Pinpoint the cell where the given text exists, returning its [X, Y] midpoint coordinate. 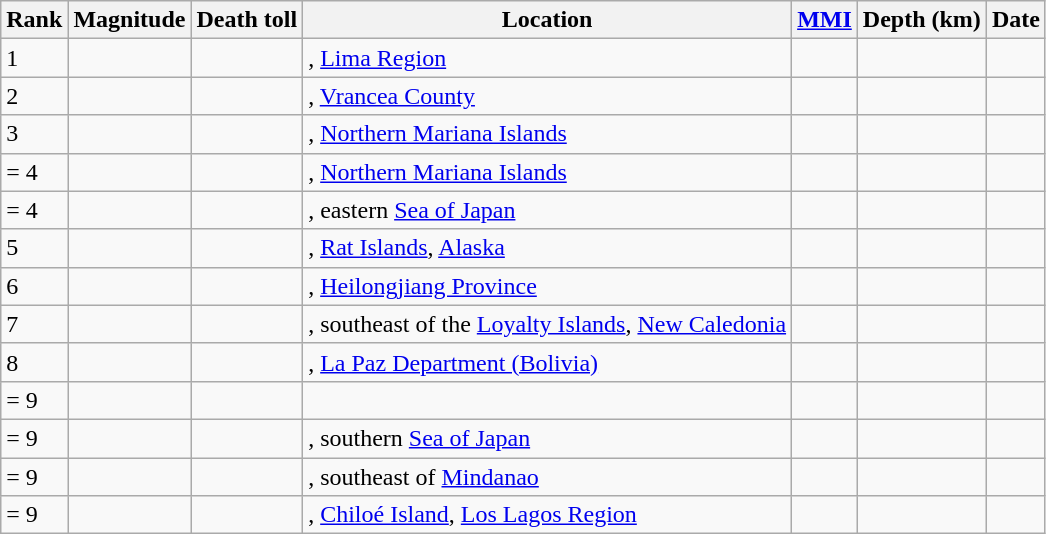
, southeast of the Loyalty Islands, New Caledonia [548, 324]
Date [1016, 20]
2 [34, 96]
6 [34, 286]
MMI [825, 20]
5 [34, 248]
, Lima Region [548, 58]
, La Paz Department (Bolivia) [548, 362]
Death toll [247, 20]
, southeast of Mindanao [548, 477]
3 [34, 134]
, Rat Islands, Alaska [548, 248]
, Chiloé Island, Los Lagos Region [548, 515]
8 [34, 362]
, eastern Sea of Japan [548, 210]
1 [34, 58]
Rank [34, 20]
, southern Sea of Japan [548, 438]
Magnitude [130, 20]
, Heilongjiang Province [548, 286]
Location [548, 20]
Depth (km) [922, 20]
, Vrancea County [548, 96]
7 [34, 324]
